Pinpoint the cell where the given text exists, returning its [x, y] midpoint coordinate. 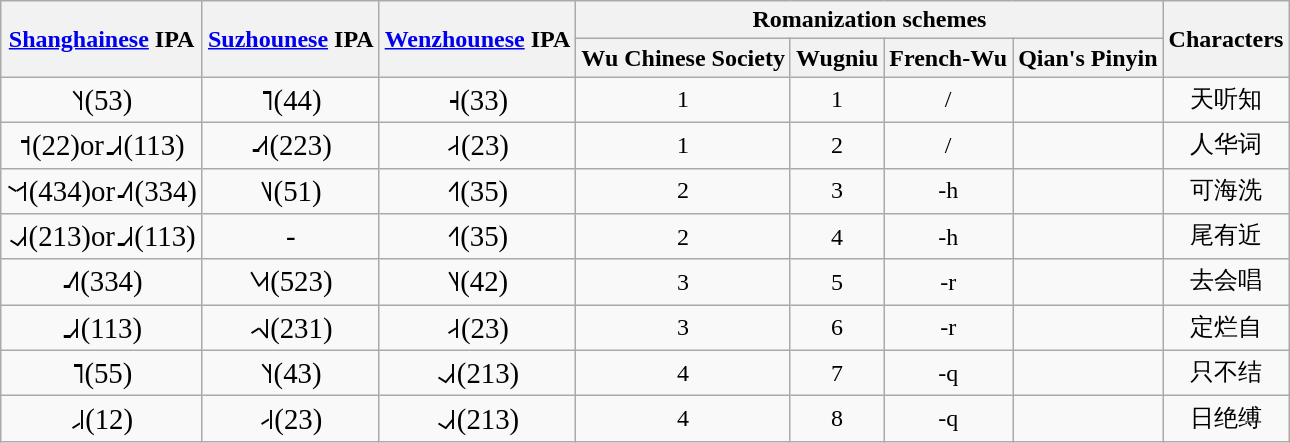
可海洗 [1226, 191]
˨˧˩(231) [290, 328]
˥˧(43) [290, 373]
˥˨˦(523) [290, 282]
˥(55) [102, 373]
Romanization schemes [870, 20]
˥(44) [290, 100]
- [290, 237]
Qian's Pinyin [1088, 58]
˧(33) [478, 100]
Wenzhounese IPA [478, 39]
˨˨˦(223) [290, 145]
5 [836, 282]
French-Wu [948, 58]
˩˩˧(113) [102, 328]
Characters [1226, 39]
Wugniu [836, 58]
Suzhounese IPA [290, 39]
˦˧˦(434)or˨˨˥(334) [102, 191]
定烂自 [1226, 328]
˦(22)or˩˩˧(113) [102, 145]
˩˨(12) [102, 419]
Shanghainese IPA [102, 39]
˨˩˧(213)or˩˩˧(113) [102, 237]
˥˧(53) [102, 100]
Wu Chinese Society [684, 58]
人华词 [1226, 145]
日绝缚 [1226, 419]
只不结 [1226, 373]
˨˨˥(334) [102, 282]
去会唱 [1226, 282]
6 [836, 328]
尾有近 [1226, 237]
8 [836, 419]
˥˩(51) [290, 191]
7 [836, 373]
˥˨(42) [478, 282]
天听知 [1226, 100]
